Identify which cell holds the provided text, then report its (x, y) central coordinate. 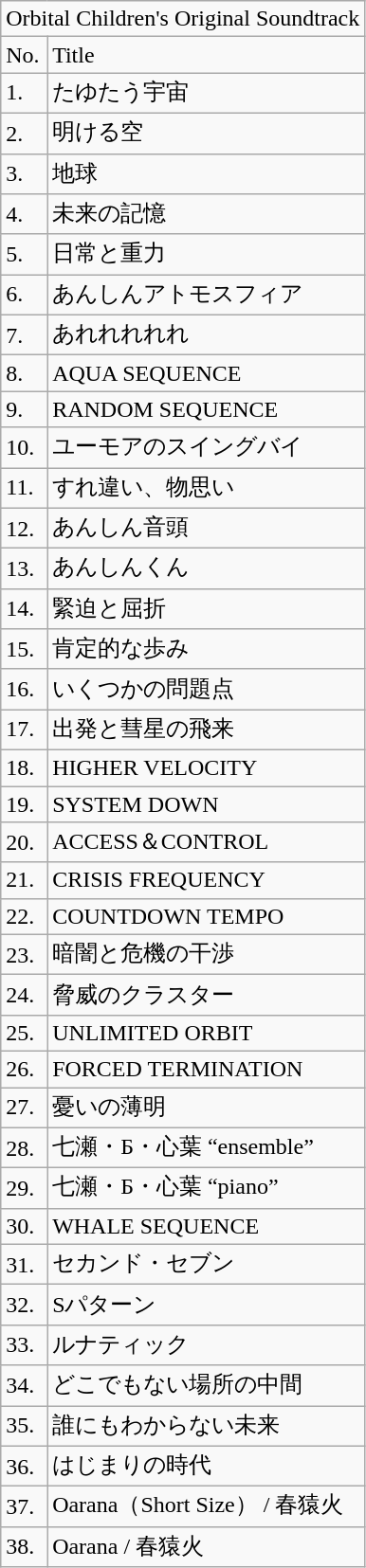
ユーモアのスイングバイ (207, 447)
25. (25, 1033)
19. (25, 804)
あんしん音頭 (207, 529)
1. (25, 93)
どこでもない場所の中間 (207, 1385)
FORCED TERMINATION (207, 1069)
あれれれれれ (207, 335)
9. (25, 409)
Title (207, 55)
日常と重力 (207, 254)
Oarana（Short Size） / 春猿火 (207, 1506)
緊迫と屈折 (207, 608)
4. (25, 214)
34. (25, 1385)
28. (25, 1148)
暗闇と危機の干渉 (207, 955)
WHALE SEQUENCE (207, 1226)
憂いの薄明 (207, 1108)
あんしんアトモスフィア (207, 296)
AQUA SEQUENCE (207, 373)
38. (25, 1546)
ACCESS＆CONTROL (207, 843)
8. (25, 373)
3. (25, 174)
26. (25, 1069)
HIGHER VELOCITY (207, 767)
CRISIS FREQUENCY (207, 880)
ルナティック (207, 1345)
30. (25, 1226)
Orbital Children's Original Soundtrack (183, 19)
SYSTEM DOWN (207, 804)
11. (25, 489)
すれ違い、物思い (207, 489)
あんしんくん (207, 568)
10. (25, 447)
23. (25, 955)
明ける空 (207, 133)
37. (25, 1506)
12. (25, 529)
いくつかの問題点 (207, 690)
17. (25, 730)
14. (25, 608)
誰にもわからない未来 (207, 1427)
セカンド・セブン (207, 1264)
36. (25, 1467)
COUNTDOWN TEMPO (207, 916)
22. (25, 916)
15. (25, 650)
はじまりの時代 (207, 1467)
6. (25, 296)
24. (25, 995)
16. (25, 690)
27. (25, 1108)
たゆたう宇宙 (207, 93)
18. (25, 767)
脅威のクラスター (207, 995)
出発と彗星の飛来 (207, 730)
2. (25, 133)
33. (25, 1345)
20. (25, 843)
RANDOM SEQUENCE (207, 409)
32. (25, 1306)
UNLIMITED ORBIT (207, 1033)
35. (25, 1427)
肯定的な歩み (207, 650)
29. (25, 1188)
七瀬・Б・心葉 “ensemble” (207, 1148)
Oarana / 春猿火 (207, 1546)
地球 (207, 174)
13. (25, 568)
Sパターン (207, 1306)
7. (25, 335)
31. (25, 1264)
5. (25, 254)
21. (25, 880)
七瀬・Б・心葉 “piano” (207, 1188)
未来の記憶 (207, 214)
No. (25, 55)
